Return [X, Y] of the center of cell containing provided text 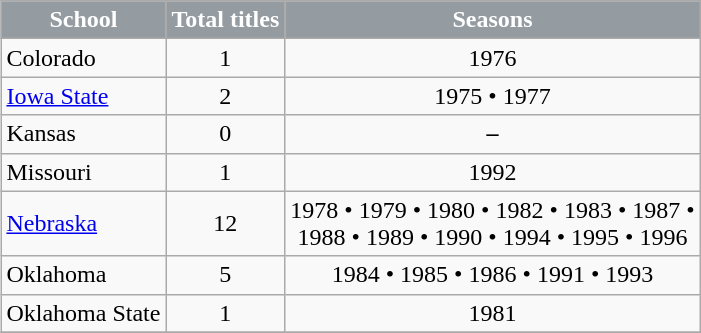
1992 [492, 172]
School [84, 20]
Nebraska [84, 224]
12 [226, 224]
Iowa State [84, 96]
1976 [492, 58]
Kansas [84, 134]
Oklahoma [84, 275]
Seasons [492, 20]
2 [226, 96]
1978 • 1979 • 1980 • 1982 • 1983 • 1987 •1988 • 1989 • 1990 • 1994 • 1995 • 1996 [492, 224]
Missouri [84, 172]
Colorado [84, 58]
Total titles [226, 20]
Oklahoma State [84, 313]
0 [226, 134]
5 [226, 275]
1984 • 1985 • 1986 • 1991 • 1993 [492, 275]
1981 [492, 313]
– [492, 134]
1975 • 1977 [492, 96]
